Search for the cell housing the specified text and yield its [x, y] center coordinate. 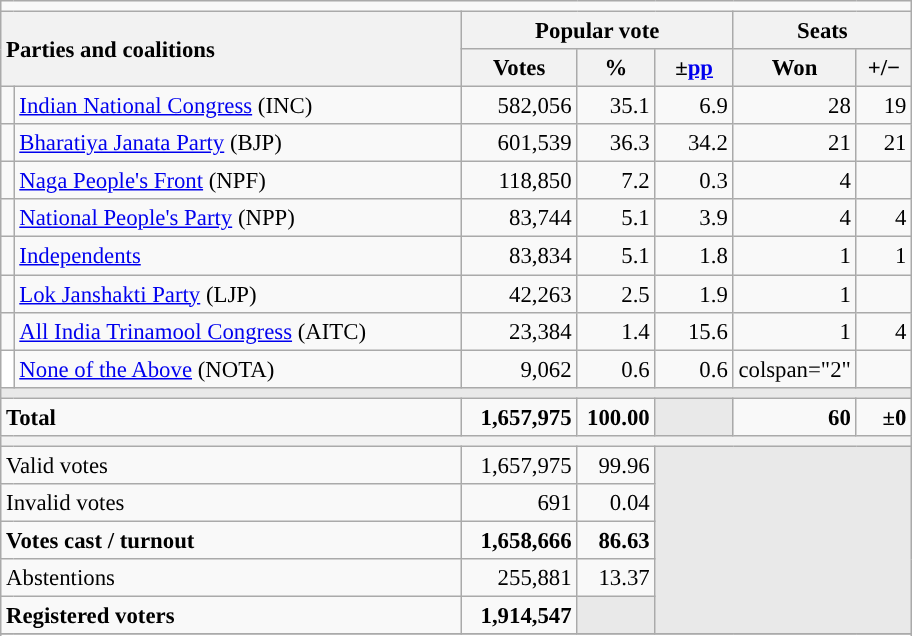
0.3 [694, 181]
35.1 [616, 106]
60 [794, 417]
86.63 [616, 540]
Popular vote [597, 31]
Registered voters [232, 616]
Votes [519, 68]
±pp [694, 68]
Bharatiya Janata Party (BJP) [238, 143]
1,658,666 [519, 540]
582,056 [519, 106]
Parties and coalitions [232, 50]
601,539 [519, 143]
Independents [238, 256]
1.4 [616, 331]
National People's Party (NPP) [238, 219]
+/− [884, 68]
Won [794, 68]
83,834 [519, 256]
Naga People's Front (NPF) [238, 181]
3.9 [694, 219]
Seats [822, 31]
Votes cast / turnout [232, 540]
Lok Janshakti Party (LJP) [238, 294]
691 [519, 503]
All India Trinamool Congress (AITC) [238, 331]
9,062 [519, 369]
1,914,547 [519, 616]
36.3 [616, 143]
Valid votes [232, 465]
±0 [884, 417]
Invalid votes [232, 503]
42,263 [519, 294]
34.2 [694, 143]
118,850 [519, 181]
15.6 [694, 331]
83,744 [519, 219]
99.96 [616, 465]
100.00 [616, 417]
28 [794, 106]
Indian National Congress (INC) [238, 106]
13.37 [616, 578]
6.9 [694, 106]
colspan="2" [794, 369]
None of the Above (NOTA) [238, 369]
23,384 [519, 331]
1.8 [694, 256]
Total [232, 417]
255,881 [519, 578]
1.9 [694, 294]
Abstentions [232, 578]
19 [884, 106]
2.5 [616, 294]
% [616, 68]
0.04 [616, 503]
7.2 [616, 181]
